Determine the (x, y) coordinate at the center of the cell enclosing the given text.  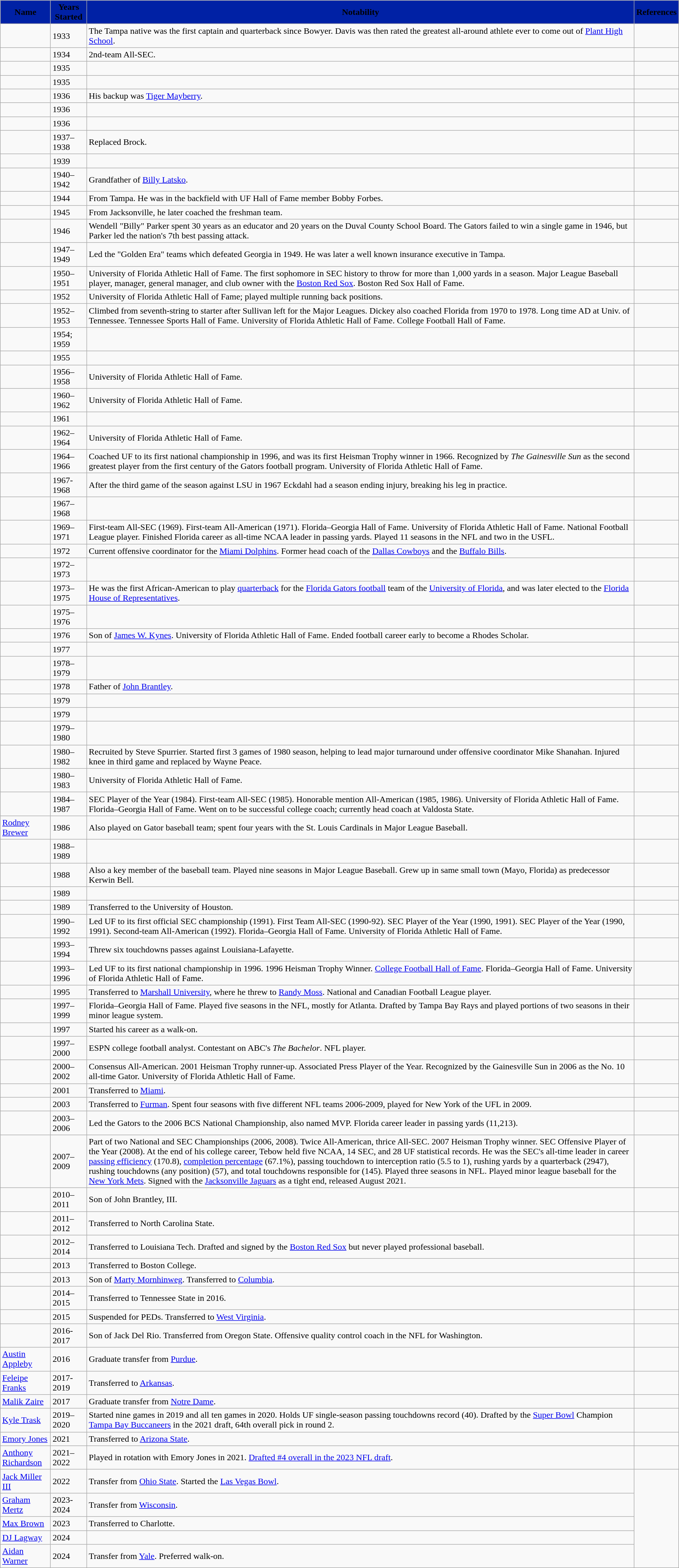
University of Florida Athletic Hall of Fame; played multiple running back positions. (361, 297)
2023 (69, 1523)
References (657, 12)
Transferred to Miami. (361, 1090)
Aidan Warner (25, 1556)
2011–2012 (69, 1223)
Transferred to the University of Houston. (361, 907)
1993–1994 (69, 950)
Transferred to Tennessee State in 2016. (361, 1298)
Graduate transfer from Notre Dame. (361, 1401)
1978–1979 (69, 668)
1980–1983 (69, 780)
DJ Lagway (25, 1537)
1960–1962 (69, 400)
1988 (69, 875)
2016-2017 (69, 1336)
2003 (69, 1104)
1933 (69, 36)
Transferred to Louisiana Tech. Drafted and signed by the Boston Red Sox but never played professional baseball. (361, 1247)
Anthony Richardson (25, 1458)
Suspended for PEDs. Transferred to West Virginia. (361, 1317)
Transfer from Wisconsin. (361, 1505)
1952–1953 (69, 316)
2015 (69, 1317)
After the third game of the season against LSU in 1967 Eckdahl had a season ending injury, breaking his leg in practice. (361, 485)
1964–1966 (69, 461)
1952 (69, 297)
Feleipe Franks (25, 1383)
1946 (69, 231)
Also played on Gator baseball team; spent four years with the St. Louis Cardinals in Major League Baseball. (361, 828)
Replaced Brock. (361, 142)
2007–2009 (69, 1161)
Kyle Trask (25, 1420)
Graduate transfer from Purdue. (361, 1359)
1945 (69, 212)
Transferred to Arizona State. (361, 1439)
Emory Jones (25, 1439)
2021 (69, 1439)
2021–2022 (69, 1458)
Threw six touchdowns passes against Louisiana-Lafayette. (361, 950)
1934 (69, 54)
1984–1987 (69, 804)
Played in rotation with Emory Jones in 2021. Drafted #4 overall in the 2023 NFL draft. (361, 1458)
1954; 1959 (69, 339)
1961 (69, 419)
2012–2014 (69, 1247)
Transferred to North Carolina State. (361, 1223)
1973–1975 (69, 593)
2010–2011 (69, 1199)
2014–2015 (69, 1298)
2nd-team All-SEC. (361, 54)
Graham Mertz (25, 1505)
Transfer from Yale. Preferred walk-on. (361, 1556)
ESPN college football analyst. Contestant on ABC's The Bachelor. NFL player. (361, 1048)
1995 (69, 992)
1947–1949 (69, 255)
1969–1971 (69, 532)
Transferred to Furman. Spent four seasons with five different NFL teams 2006-2009, played for New York of the UFL in 2009. (361, 1104)
2019–2020 (69, 1420)
Son of James W. Kynes. University of Florida Athletic Hall of Fame. Ended football career early to become a Rhodes Scholar. (361, 636)
Transferred to Marshall University, where he threw to Randy Moss. National and Canadian Football League player. (361, 992)
1986 (69, 828)
Son of John Brantley, III. (361, 1199)
1988–1989 (69, 851)
1997 (69, 1029)
Father of John Brantley. (361, 687)
His backup was Tiger Mayberry. (361, 96)
1997–1999 (69, 1010)
1955 (69, 358)
1972–1973 (69, 570)
Name (25, 12)
Transfer from Ohio State. Started the Las Vegas Bowl. (361, 1481)
Austin Appleby (25, 1359)
2017-2019 (69, 1383)
Notability (361, 12)
Rodney Brewer (25, 828)
1939 (69, 161)
1956–1958 (69, 377)
Transferred to Boston College. (361, 1266)
1977 (69, 649)
1993–1996 (69, 973)
1937–1938 (69, 142)
1972 (69, 551)
Jack Miller III (25, 1481)
1976 (69, 636)
Led the Gators to the 2006 BCS National Championship, also named MVP. Florida career leader in passing yards (11,213). (361, 1123)
Transferred to Charlotte. (361, 1523)
2001 (69, 1090)
From Jacksonville, he later coached the freshman team. (361, 212)
2003–2006 (69, 1123)
1997–2000 (69, 1048)
From Tampa. He was in the backfield with UF Hall of Fame member Bobby Forbes. (361, 198)
2023-2024 (69, 1505)
1990–1992 (69, 926)
1975–1976 (69, 617)
Led the "Golden Era" teams which defeated Georgia in 1949. He was later a well known insurance executive in Tampa. (361, 255)
Years Started (69, 12)
1979–1980 (69, 733)
2000–2002 (69, 1071)
Current offensive coordinator for the Miami Dolphins. Former head coach of the Dallas Cowboys and the Buffalo Bills. (361, 551)
Son of Jack Del Rio. Transferred from Oregon State. Offensive quality control coach in the NFL for Washington. (361, 1336)
Max Brown (25, 1523)
1978 (69, 687)
1944 (69, 198)
2016 (69, 1359)
Started his career as a walk-on. (361, 1029)
1967-1968 (69, 485)
1950–1951 (69, 278)
2022 (69, 1481)
Grandfather of Billy Latsko. (361, 179)
2017 (69, 1401)
1940–1942 (69, 179)
1980–1982 (69, 756)
1962–1964 (69, 438)
1967–1968 (69, 508)
Transferred to Arkansas. (361, 1383)
Malik Zaire (25, 1401)
Son of Marty Mornhinweg. Transferred to Columbia. (361, 1279)
